Return [x, y] of the center of cell containing provided text 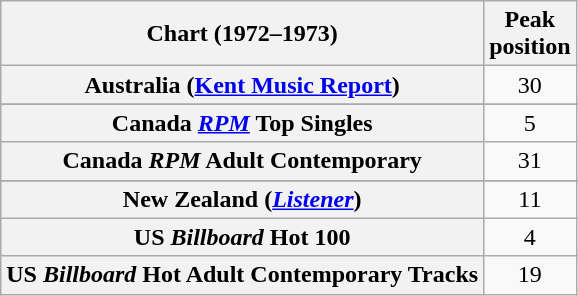
Australia (Kent Music Report) [242, 85]
19 [530, 275]
US Billboard Hot Adult Contemporary Tracks [242, 275]
30 [530, 85]
New Zealand (Listener) [242, 199]
US Billboard Hot 100 [242, 237]
5 [530, 123]
Canada RPM Adult Contemporary [242, 161]
11 [530, 199]
4 [530, 237]
Canada RPM Top Singles [242, 123]
31 [530, 161]
Chart (1972–1973) [242, 34]
Peakposition [530, 34]
